From the cell containing the given text, extract its center point as (X, Y) coordinate. 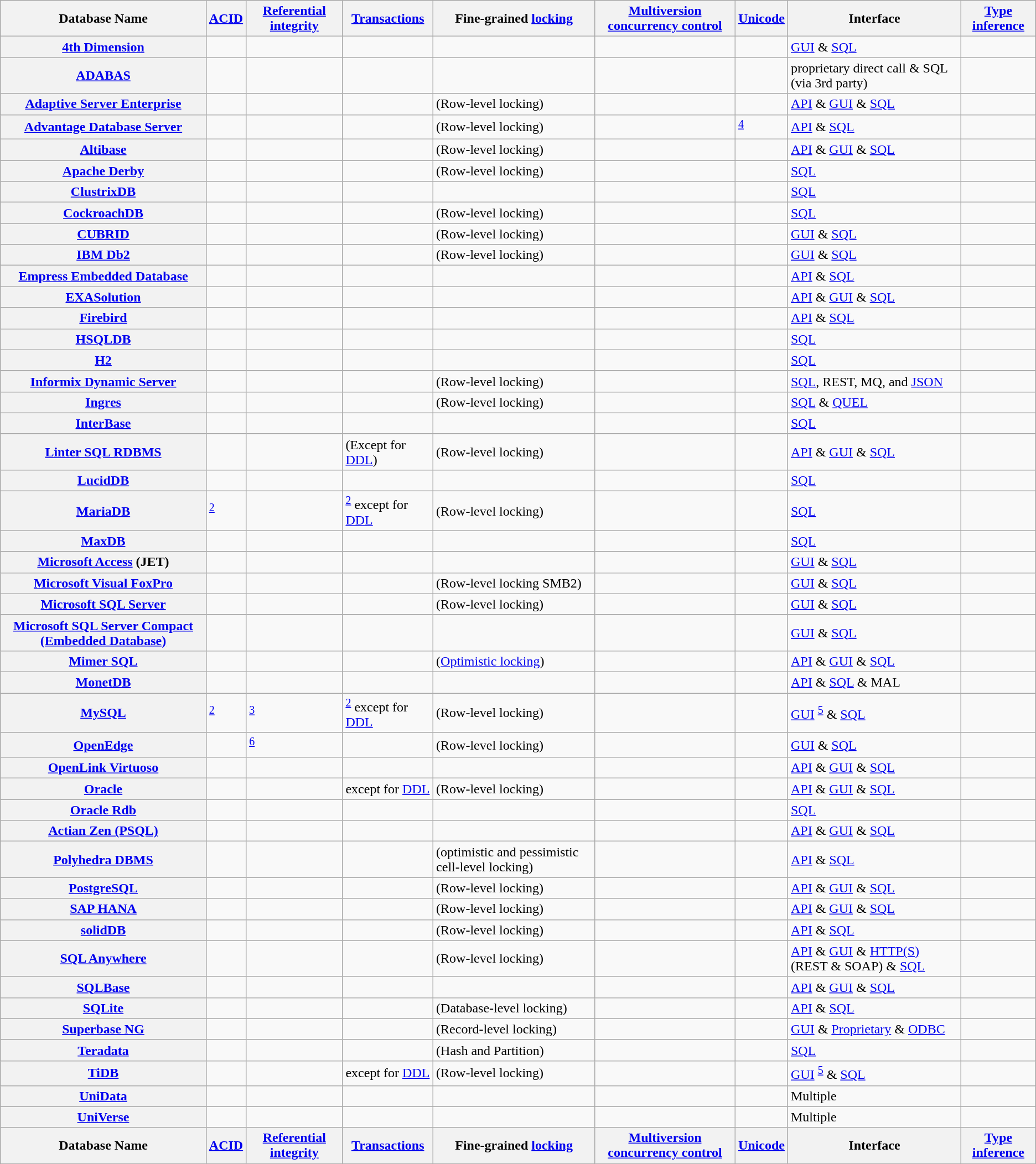
Microsoft SQL Server (103, 604)
UniVerse (103, 1117)
Empress Embedded Database (103, 276)
TiDB (103, 1073)
ADABAS (103, 75)
SQLite (103, 1008)
EXASolution (103, 297)
Microsoft Visual FoxPro (103, 583)
MonetDB (103, 682)
MaxDB (103, 541)
(optimistic and pessimistic cell-level locking) (514, 860)
Apache Derby (103, 171)
SQL & QUEL (874, 402)
OpenEdge (103, 745)
proprietary direct call & SQL (via 3rd party) (874, 75)
Informix Dynamic Server (103, 381)
6 (294, 745)
UniData (103, 1096)
API & SQL & MAL (874, 682)
(Record-level locking) (514, 1029)
(Database-level locking) (514, 1008)
Teradata (103, 1050)
Oracle (103, 789)
Polyhedra DBMS (103, 860)
ClustrixDB (103, 192)
Firebird (103, 318)
MySQL (103, 713)
Oracle Rdb (103, 810)
H2 (103, 360)
Mimer SQL (103, 661)
CUBRID (103, 234)
Microsoft Access (JET) (103, 562)
(Except for DDL) (388, 451)
(Optimistic locking) (514, 661)
solidDB (103, 930)
Ingres (103, 402)
CockroachDB (103, 213)
SQL Anywhere (103, 958)
GUI & Proprietary & ODBC (874, 1029)
Advantage Database Server (103, 127)
3 (294, 713)
SQL, REST, MQ, and JSON (874, 381)
SQLBase (103, 987)
Linter SQL RDBMS (103, 451)
HSQLDB (103, 339)
Microsoft SQL Server Compact (Embedded Database) (103, 633)
Superbase NG (103, 1029)
4th Dimension (103, 47)
PostgreSQL (103, 888)
IBM Db2 (103, 255)
Adaptive Server Enterprise (103, 104)
(Row-level locking SMB2) (514, 583)
API & GUI & HTTP(S) (REST & SOAP) & SQL (874, 958)
4 (762, 127)
Actian Zen (PSQL) (103, 831)
OpenLink Virtuoso (103, 768)
SAP HANA (103, 909)
LucidDB (103, 480)
Altibase (103, 150)
MariaDB (103, 511)
InterBase (103, 423)
(Hash and Partition) (514, 1050)
